Determine the (X, Y) coordinate at the center of the cell enclosing the given text.  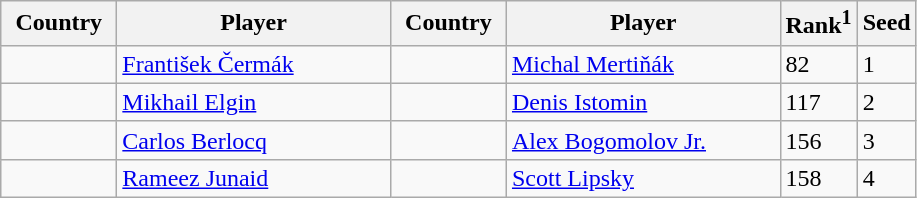
4 (886, 178)
Seed (886, 24)
2 (886, 102)
156 (818, 140)
Rameez Junaid (254, 178)
František Čermák (254, 64)
Denis Istomin (643, 102)
Scott Lipsky (643, 178)
117 (818, 102)
158 (818, 178)
Alex Bogomolov Jr. (643, 140)
Rank1 (818, 24)
3 (886, 140)
82 (818, 64)
1 (886, 64)
Michal Mertiňák (643, 64)
Mikhail Elgin (254, 102)
Carlos Berlocq (254, 140)
